Identify which cell holds the provided text, then report its [X, Y] central coordinate. 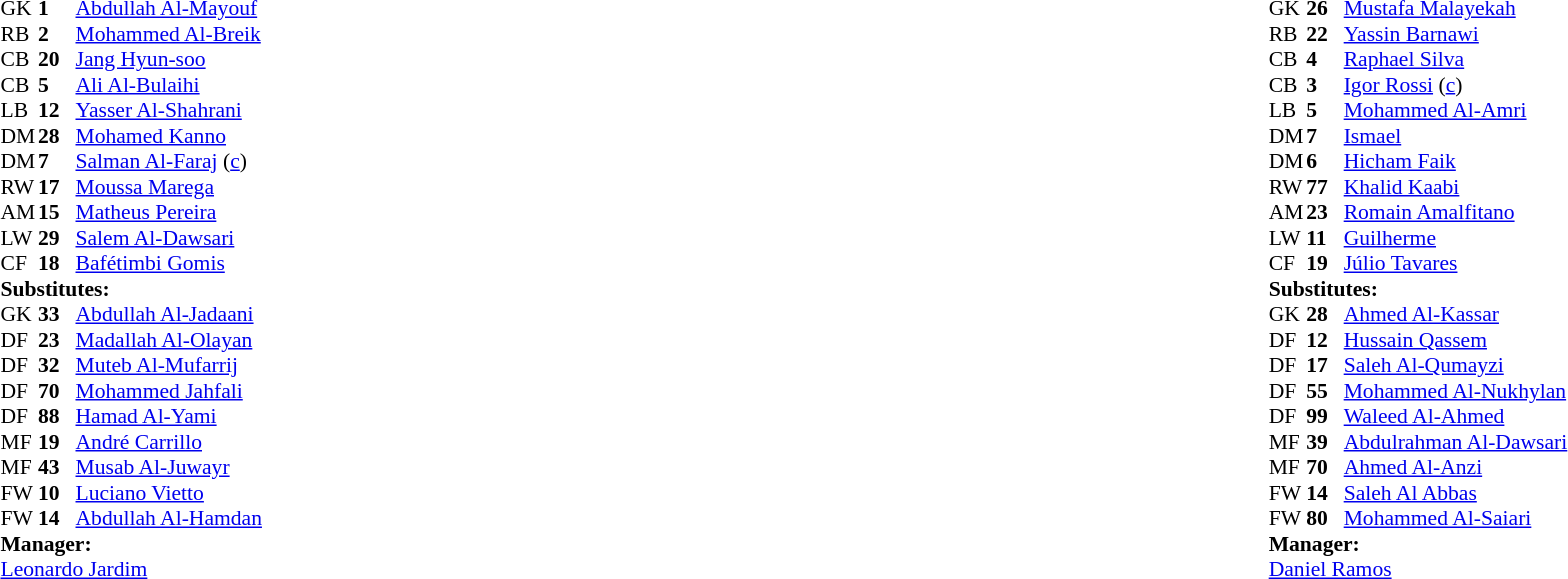
77 [1325, 187]
99 [1325, 417]
Mohammed Jahfali [169, 391]
Ali Al-Bulaihi [169, 85]
29 [57, 238]
André Carrillo [169, 442]
Yassin Barnawi [1456, 34]
Mohammed Al-Amri [1456, 111]
80 [1325, 519]
Guilherme [1456, 238]
Saleh Al Abbas [1456, 493]
33 [57, 315]
Luciano Vietto [169, 493]
Mohamed Kanno [169, 136]
20 [57, 59]
22 [1325, 34]
Júlio Tavares [1456, 263]
Salem Al-Dawsari [169, 238]
43 [57, 467]
Hussain Qassem [1456, 340]
2 [57, 34]
Ahmed Al-Anzi [1456, 467]
11 [1325, 238]
Mohammed Al-Breik [169, 34]
55 [1325, 391]
Jang Hyun-soo [169, 59]
Mohammed Al-Nukhylan [1456, 391]
Igor Rossi (c) [1456, 85]
Ismael [1456, 136]
10 [57, 493]
15 [57, 213]
Abdullah Al-Hamdan [169, 519]
4 [1325, 59]
Saleh Al-Qumayzi [1456, 365]
6 [1325, 161]
Musab Al-Juwayr [169, 467]
Hicham Faik [1456, 161]
Ahmed Al-Kassar [1456, 315]
88 [57, 417]
Khalid Kaabi [1456, 187]
Abdulrahman Al-Dawsari [1456, 442]
Salman Al-Faraj (c) [169, 161]
Matheus Pereira [169, 213]
Muteb Al-Mufarrij [169, 365]
18 [57, 263]
Mohammed Al-Saiari [1456, 519]
Moussa Marega [169, 187]
Madallah Al-Olayan [169, 340]
32 [57, 365]
3 [1325, 85]
Yasser Al-Shahrani [169, 111]
Romain Amalfitano [1456, 213]
39 [1325, 442]
Waleed Al-Ahmed [1456, 417]
Bafétimbi Gomis [169, 263]
Hamad Al-Yami [169, 417]
Raphael Silva [1456, 59]
Abdullah Al-Jadaani [169, 315]
